For the text-containing cell, return its midpoint in (x, y) coordinate format. 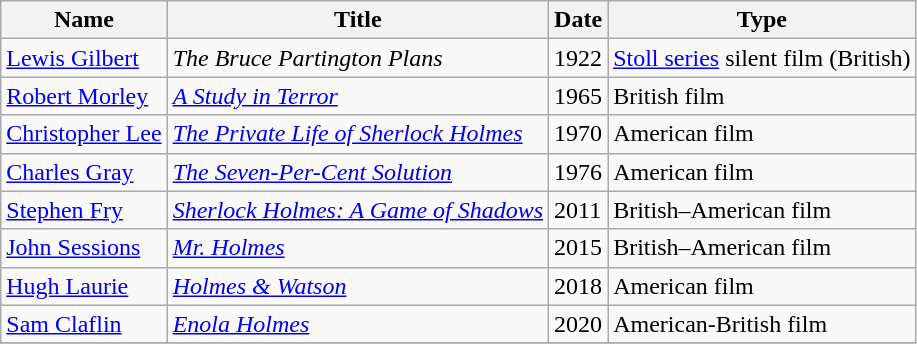
Sam Claflin (84, 324)
John Sessions (84, 248)
Sherlock Holmes: A Game of Shadows (358, 210)
Charles Gray (84, 172)
Christopher Lee (84, 134)
1965 (578, 96)
The Bruce Partington Plans (358, 58)
Title (358, 20)
Hugh Laurie (84, 286)
Holmes & Watson (358, 286)
British film (762, 96)
2018 (578, 286)
Enola Holmes (358, 324)
American-British film (762, 324)
2020 (578, 324)
1976 (578, 172)
Type (762, 20)
2015 (578, 248)
1970 (578, 134)
The Seven-Per-Cent Solution (358, 172)
Stoll series silent film (British) (762, 58)
Lewis Gilbert (84, 58)
1922 (578, 58)
Name (84, 20)
Mr. Holmes (358, 248)
Stephen Fry (84, 210)
A Study in Terror (358, 96)
Date (578, 20)
The Private Life of Sherlock Holmes (358, 134)
Robert Morley (84, 96)
2011 (578, 210)
